Provide the (X, Y) coordinate of the cell's center where the given text is located.  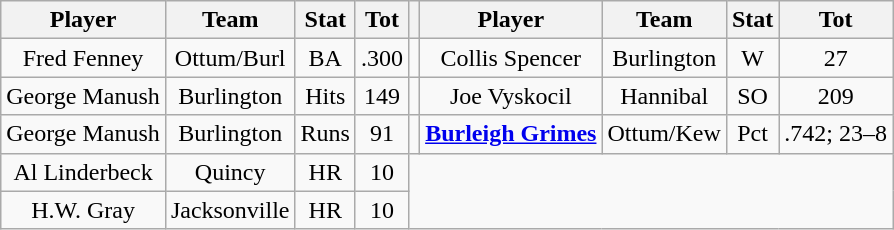
149 (382, 96)
Ottum/Burl (230, 58)
Fred Fenney (84, 58)
Al Linderbeck (84, 172)
Hannibal (664, 96)
Hits (325, 96)
27 (836, 58)
.742; 23–8 (836, 134)
Joe Vyskocil (511, 96)
209 (836, 96)
H.W. Gray (84, 210)
Jacksonville (230, 210)
Quincy (230, 172)
.300 (382, 58)
Ottum/Kew (664, 134)
Collis Spencer (511, 58)
SO (752, 96)
W (752, 58)
91 (382, 134)
Runs (325, 134)
Pct (752, 134)
Burleigh Grimes (511, 134)
BA (325, 58)
